For the text-containing cell, return its midpoint in [x, y] coordinate format. 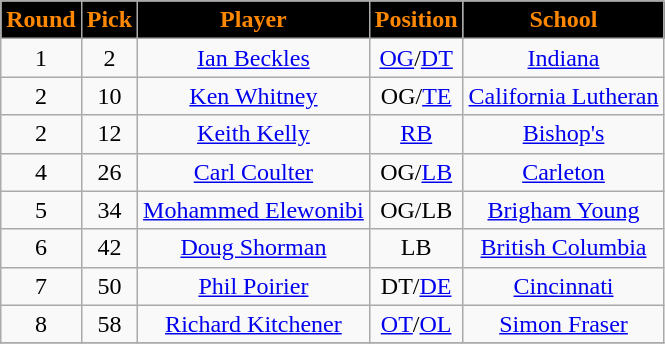
Brigham Young [564, 210]
Player [254, 20]
34 [109, 210]
6 [41, 248]
42 [109, 248]
1 [41, 58]
26 [109, 172]
Ian Beckles [254, 58]
7 [41, 286]
Doug Shorman [254, 248]
Keith Kelly [254, 134]
12 [109, 134]
Carl Coulter [254, 172]
Pick [109, 20]
10 [109, 96]
Bishop's [564, 134]
School [564, 20]
5 [41, 210]
8 [41, 324]
California Lutheran [564, 96]
RB [416, 134]
Carleton [564, 172]
LB [416, 248]
OG/DT [416, 58]
Richard Kitchener [254, 324]
58 [109, 324]
Phil Poirier [254, 286]
British Columbia [564, 248]
DT/DE [416, 286]
Round [41, 20]
OG/TE [416, 96]
Mohammed Elewonibi [254, 210]
Cincinnati [564, 286]
Simon Fraser [564, 324]
OT/OL [416, 324]
Indiana [564, 58]
50 [109, 286]
4 [41, 172]
Ken Whitney [254, 96]
Position [416, 20]
